Determine the [X, Y] coordinate at the center of the cell enclosing the given text.  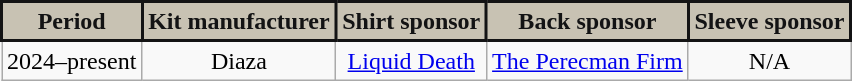
Liquid Death [412, 60]
Back sponsor [588, 22]
Sleeve sponsor [770, 22]
Period [72, 22]
2024–present [72, 60]
Kit manufacturer [239, 22]
The Perecman Firm [588, 60]
Diaza [239, 60]
Shirt sponsor [412, 22]
N/A [770, 60]
